Find where the given text appears and provide that cell's center as (x, y) coordinate. 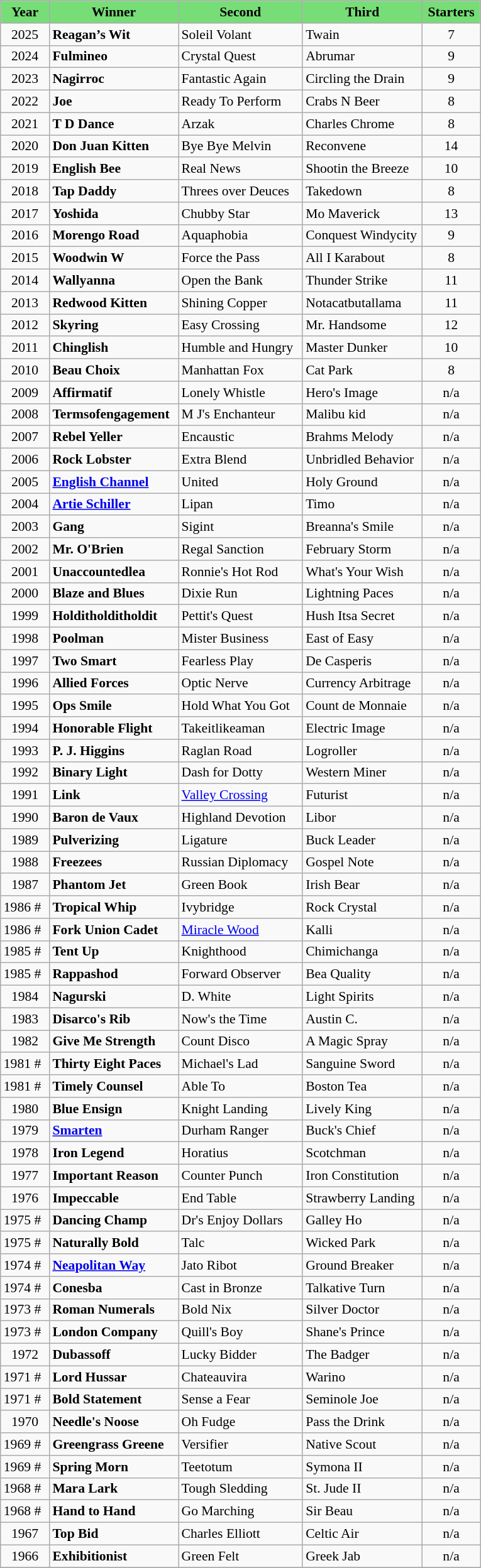
Galley Ho (362, 1221)
Dash for Dotty (241, 773)
Able To (241, 1086)
Impeccable (113, 1198)
Green Book (241, 885)
Futurist (362, 795)
Forward Observer (241, 974)
Chinglish (113, 348)
Allied Forces (113, 683)
Cat Park (362, 370)
Talc (241, 1243)
Mr. O'Brien (113, 549)
1976 (25, 1198)
Fantastic Again (241, 79)
Humble and Hungry (241, 348)
Redwood Kitten (113, 303)
Lipan (241, 504)
Fork Union Cadet (113, 930)
Poolman (113, 639)
A Magic Spray (362, 1042)
Austin C. (362, 1019)
Honorable Flight (113, 728)
Count Disco (241, 1042)
Nagirroc (113, 79)
Rock Crystal (362, 907)
Top Bid (113, 1534)
Iron Legend (113, 1153)
Malibu kid (362, 415)
Unbridled Behavior (362, 460)
Count de Monnaie (362, 706)
2018 (25, 191)
2008 (25, 415)
Charles Chrome (362, 124)
Dubassoff (113, 1355)
2010 (25, 370)
T D Dance (113, 124)
Twain (362, 35)
2012 (25, 325)
Takeitlikeaman (241, 728)
East of Easy (362, 639)
Teetotum (241, 1467)
Oh Fudge (241, 1422)
Encaustic (241, 437)
Timely Counsel (113, 1086)
Libor (362, 818)
Symona II (362, 1467)
Go Marching (241, 1511)
Fulmineo (113, 57)
Mister Business (241, 639)
M J's Enchanteur (241, 415)
Counter Punch (241, 1176)
Horatius (241, 1153)
Hold What You Got (241, 706)
1970 (25, 1422)
Real News (241, 169)
Chateauvira (241, 1377)
2024 (25, 57)
Mr. Handsome (362, 325)
Lord Hussar (113, 1377)
7 (451, 35)
Light Spirits (362, 997)
Notacatbutallama (362, 303)
All I Karabout (362, 258)
Dr's Enjoy Dollars (241, 1221)
Talkative Turn (362, 1288)
1978 (25, 1153)
Raglan Road (241, 751)
Chubby Star (241, 214)
Charles Elliott (241, 1534)
Sigint (241, 527)
2020 (25, 146)
Pulverizing (113, 840)
Don Juan Kitten (113, 146)
Lightning Paces (362, 594)
Neapolitan Way (113, 1265)
Irish Bear (362, 885)
Bold Nix (241, 1310)
Now's the Time (241, 1019)
United (241, 482)
Pass the Drink (362, 1422)
Western Miner (362, 773)
Silver Doctor (362, 1310)
Mo Maverick (362, 214)
14 (451, 146)
Crystal Quest (241, 57)
Extra Blend (241, 460)
Holditholditholdit (113, 616)
End Table (241, 1198)
Boston Tea (362, 1086)
Conquest Windycity (362, 236)
Winner (113, 12)
English Channel (113, 482)
1987 (25, 885)
Bye Bye Melvin (241, 146)
1997 (25, 661)
Blue Ensign (113, 1109)
2013 (25, 303)
Celtic Air (362, 1534)
Hero's Image (362, 393)
Bea Quality (362, 974)
Holy Ground (362, 482)
2021 (25, 124)
2009 (25, 393)
2002 (25, 549)
The Badger (362, 1355)
Shootin the Breeze (362, 169)
Second (241, 12)
1993 (25, 751)
2023 (25, 79)
Open the Bank (241, 281)
Phantom Jet (113, 885)
Highland Devotion (241, 818)
Brahms Melody (362, 437)
St. Jude II (362, 1489)
Takedown (362, 191)
1972 (25, 1355)
Reagan’s Wit (113, 35)
2005 (25, 482)
Skyring (113, 325)
1998 (25, 639)
2017 (25, 214)
Ready To Perform (241, 102)
Scotchman (362, 1153)
Important Reason (113, 1176)
Circling the Drain (362, 79)
Gospel Note (362, 863)
Knighthood (241, 952)
Easy Crossing (241, 325)
English Bee (113, 169)
Tap Daddy (113, 191)
Give Me Strength (113, 1042)
Freezees (113, 863)
Morengo Road (113, 236)
1979 (25, 1131)
February Storm (362, 549)
Tent Up (113, 952)
Two Smart (113, 661)
Force the Pass (241, 258)
1989 (25, 840)
Dixie Run (241, 594)
Sir Beau (362, 1511)
Ops Smile (113, 706)
2014 (25, 281)
Ligature (241, 840)
Cast in Bronze (241, 1288)
De Casperis (362, 661)
1982 (25, 1042)
Miracle Wood (241, 930)
Optic Nerve (241, 683)
1995 (25, 706)
1999 (25, 616)
Naturally Bold (113, 1243)
Durham Ranger (241, 1131)
Quill's Boy (241, 1332)
2019 (25, 169)
1994 (25, 728)
Versifier (241, 1444)
Rappashod (113, 974)
Beau Choix (113, 370)
2022 (25, 102)
1990 (25, 818)
2003 (25, 527)
Wicked Park (362, 1243)
Abrumar (362, 57)
Arzak (241, 124)
London Company (113, 1332)
Link (113, 795)
P. J. Higgins (113, 751)
2004 (25, 504)
Hand to Hand (113, 1511)
Woodwin W (113, 258)
Knight Landing (241, 1109)
Fearless Play (241, 661)
Smarten (113, 1131)
Greek Jab (362, 1556)
Roman Numerals (113, 1310)
Rebel Yeller (113, 437)
Unaccountedlea (113, 572)
Russian Diplomacy (241, 863)
Blaze and Blues (113, 594)
Ronnie's Hot Rod (241, 572)
Thirty Eight Paces (113, 1064)
Green Felt (241, 1556)
Wallyanna (113, 281)
Chimichanga (362, 952)
What's Your Wish (362, 572)
Third (362, 12)
Binary Light (113, 773)
Starters (451, 12)
2007 (25, 437)
Threes over Deuces (241, 191)
1977 (25, 1176)
Joe (113, 102)
Rock Lobster (113, 460)
Baron de Vaux (113, 818)
Kalli (362, 930)
Conesba (113, 1288)
Electric Image (362, 728)
Timo (362, 504)
Strawberry Landing (362, 1198)
Valley Crossing (241, 795)
Pettit's Quest (241, 616)
1991 (25, 795)
Jato Ribot (241, 1265)
Shane's Prince (362, 1332)
1966 (25, 1556)
Gang (113, 527)
2016 (25, 236)
13 (451, 214)
Spring Morn (113, 1467)
Lively King (362, 1109)
Soleil Volant (241, 35)
Aquaphobia (241, 236)
2000 (25, 594)
12 (451, 325)
1992 (25, 773)
Mara Lark (113, 1489)
1967 (25, 1534)
Needle's Noose (113, 1422)
Buck Leader (362, 840)
Thunder Strike (362, 281)
2011 (25, 348)
Reconvene (362, 146)
Iron Constitution (362, 1176)
Termsofengagement (113, 415)
D. White (241, 997)
Yoshida (113, 214)
Seminole Joe (362, 1400)
Affirmatif (113, 393)
Lucky Bidder (241, 1355)
Logroller (362, 751)
2001 (25, 572)
Exhibitionist (113, 1556)
1980 (25, 1109)
Breanna's Smile (362, 527)
1983 (25, 1019)
Crabs N Beer (362, 102)
Greengrass Greene (113, 1444)
Disarco's Rib (113, 1019)
1996 (25, 683)
Warino (362, 1377)
Bold Statement (113, 1400)
Native Scout (362, 1444)
Year (25, 12)
Artie Schiller (113, 504)
Tropical Whip (113, 907)
Sense a Fear (241, 1400)
Dancing Champ (113, 1221)
Currency Arbitrage (362, 683)
Buck's Chief (362, 1131)
Michael's Lad (241, 1064)
2006 (25, 460)
2025 (25, 35)
Master Dunker (362, 348)
Lonely Whistle (241, 393)
Hush Itsa Secret (362, 616)
Manhattan Fox (241, 370)
2015 (25, 258)
Shining Copper (241, 303)
Nagurski (113, 997)
Ivybridge (241, 907)
Sanguine Sword (362, 1064)
Tough Sledding (241, 1489)
Regal Sanction (241, 549)
1984 (25, 997)
Ground Breaker (362, 1265)
1988 (25, 863)
